Output the (x, y) coordinate of the center of the cell containing the given text.  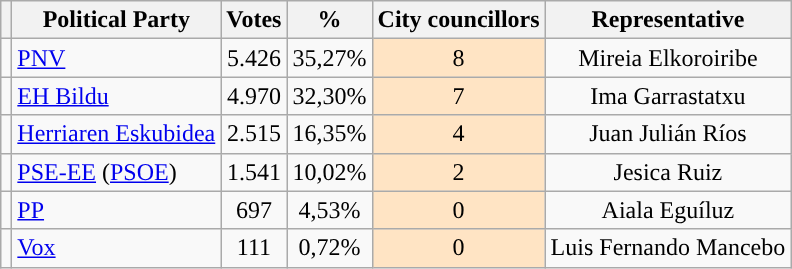
8 (458, 58)
0,72% (330, 248)
4 (458, 134)
Herriaren Eskubidea (116, 134)
PSE-EE (PSOE) (116, 172)
Representative (668, 20)
% (330, 20)
16,35% (330, 134)
City councillors (458, 20)
5.426 (254, 58)
10,02% (330, 172)
Luis Fernando Mancebo (668, 248)
EH Bildu (116, 96)
Ima Garrastatxu (668, 96)
Jesica Ruiz (668, 172)
Political Party (116, 20)
Mireia Elkoroiribe (668, 58)
4,53% (330, 210)
697 (254, 210)
PNV (116, 58)
Vox (116, 248)
2 (458, 172)
2.515 (254, 134)
Aiala Eguíluz (668, 210)
32,30% (330, 96)
PP (116, 210)
4.970 (254, 96)
Votes (254, 20)
7 (458, 96)
111 (254, 248)
1.541 (254, 172)
Juan Julián Ríos (668, 134)
35,27% (330, 58)
